Return the [x, y] coordinate for the center point of the cell that contains the specified text.  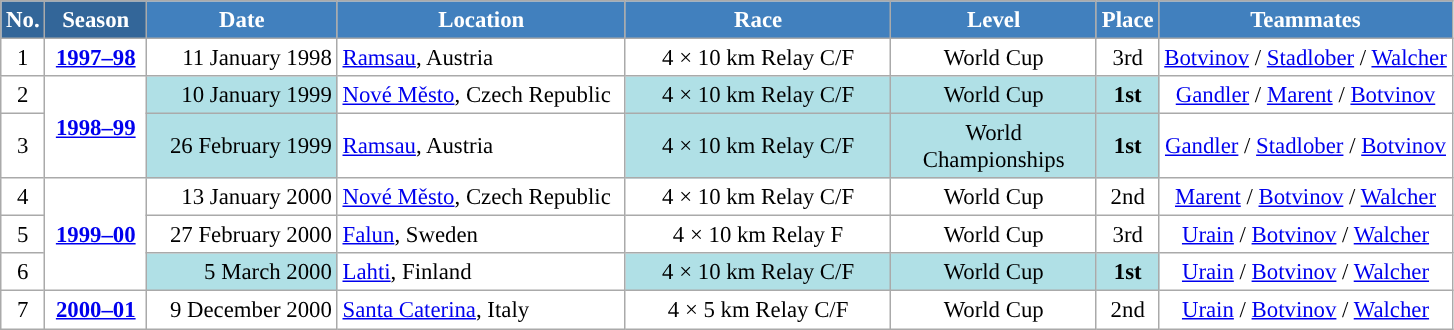
No. [23, 20]
Falun, Sweden [481, 235]
11 January 1998 [242, 58]
27 February 2000 [242, 235]
4 × 5 km Relay C/F [758, 310]
5 March 2000 [242, 273]
7 [23, 310]
9 December 2000 [242, 310]
5 [23, 235]
Location [481, 20]
3 [23, 146]
Race [758, 20]
10 January 1999 [242, 95]
6 [23, 273]
Gandler / Stadlober / Botvinov [1306, 146]
1998–99 [96, 127]
Level [994, 20]
Gandler / Marent / Botvinov [1306, 95]
Marent / Botvinov / Walcher [1306, 197]
Botvinov / Stadlober / Walcher [1306, 58]
Teammates [1306, 20]
13 January 2000 [242, 197]
4 [23, 197]
1997–98 [96, 58]
1999–00 [96, 234]
Season [96, 20]
World Championships [994, 146]
26 February 1999 [242, 146]
2 [23, 95]
Santa Caterina, Italy [481, 310]
Place [1127, 20]
Date [242, 20]
1 [23, 58]
2000–01 [96, 310]
4 × 10 km Relay F [758, 235]
Lahti, Finland [481, 273]
